Detect which cell encompasses the target text, then output its (x, y) center coordinate. 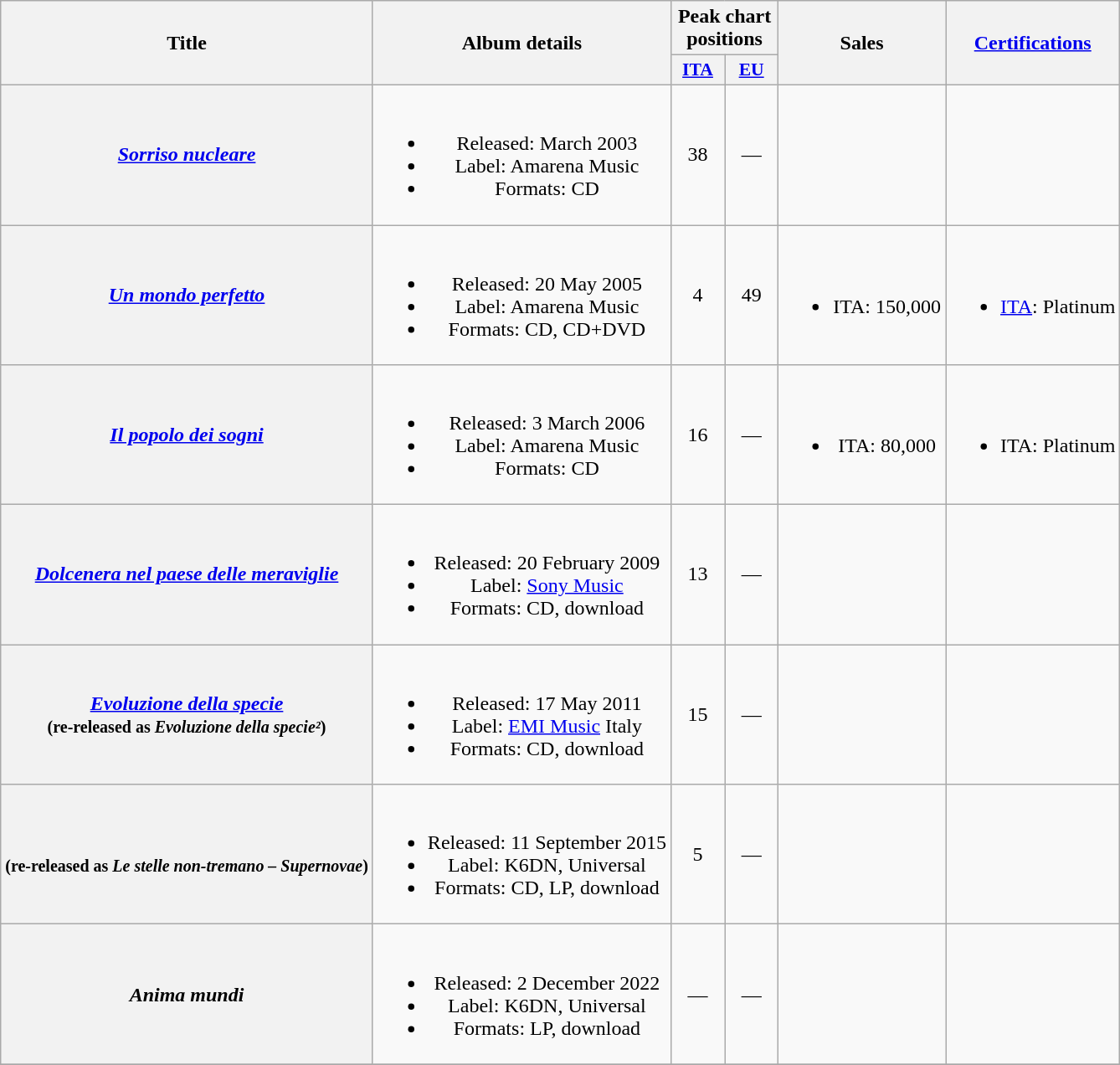
EU (752, 70)
38 (697, 154)
ITA: 80,000 (862, 435)
16 (697, 435)
Sorriso nucleare (188, 154)
Released: 17 May 2011Label: EMI Music ItalyFormats: CD, download (521, 715)
Released: 2 December 2022Label: K6DN, UniversalFormats: LP, download (521, 995)
Released: 3 March 2006Label: Amarena MusicFormats: CD (521, 435)
Peak chart positions (724, 28)
(re-released as Le stelle non-tremano – Supernovae) (188, 854)
Il popolo dei sogni (188, 435)
15 (697, 715)
5 (697, 854)
Released: 11 September 2015Label: K6DN, UniversalFormats: CD, LP, download (521, 854)
13 (697, 574)
4 (697, 295)
ITA (697, 70)
Album details (521, 44)
Title (188, 44)
Released: 20 February 2009Label: Sony MusicFormats: CD, download (521, 574)
Dolcenera nel paese delle meraviglie (188, 574)
ITA: 150,000 (862, 295)
Un mondo perfetto (188, 295)
Anima mundi (188, 995)
Released: March 2003Label: Amarena MusicFormats: CD (521, 154)
Released: 20 May 2005Label: Amarena MusicFormats: CD, CD+DVD (521, 295)
Sales (862, 44)
Evoluzione della specie(re-released as Evoluzione della specie²) (188, 715)
49 (752, 295)
Certifications (1033, 44)
